Search for the cell housing the specified text and yield its [X, Y] center coordinate. 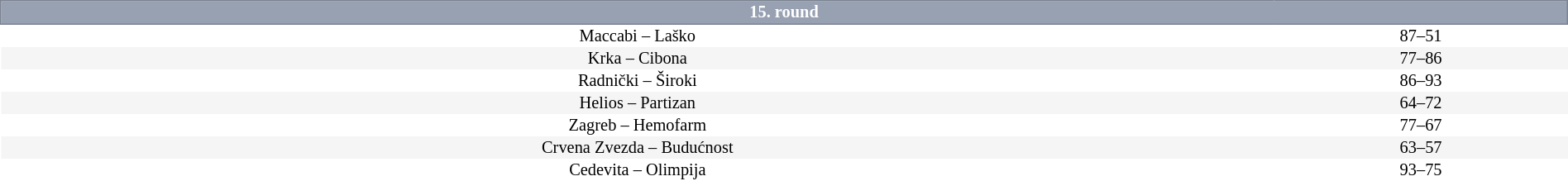
15. round [784, 12]
Helios – Partizan [638, 102]
77–86 [1421, 58]
77–67 [1421, 126]
Cedevita – Olimpija [638, 170]
87–51 [1421, 36]
Crvena Zvezda – Budućnost [638, 147]
Zagreb – Hemofarm [638, 126]
64–72 [1421, 102]
93–75 [1421, 170]
86–93 [1421, 81]
Maccabi – Laško [638, 36]
Krka – Cibona [638, 58]
63–57 [1421, 147]
Radnički – Široki [638, 81]
